From the cell containing the given text, extract its center point as (X, Y) coordinate. 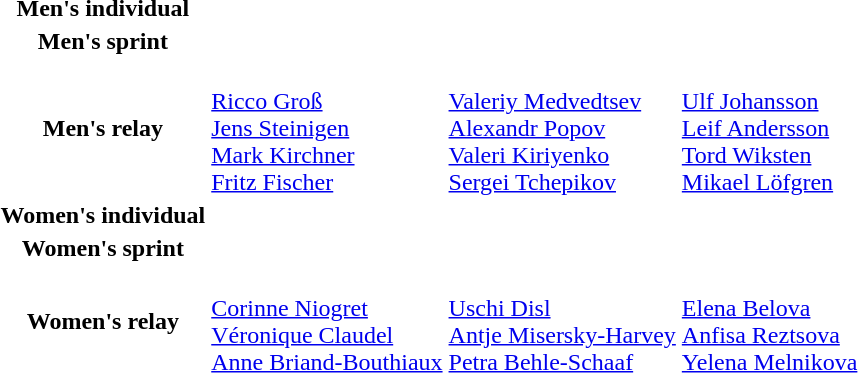
Ricco GroßJens SteinigenMark KirchnerFritz Fischer (327, 128)
Valeriy MedvedtsevAlexandr PopovValeri KiriyenkoSergei Tchepikov (562, 128)
